Determine the [X, Y] coordinate at the center of the cell enclosing the given text.  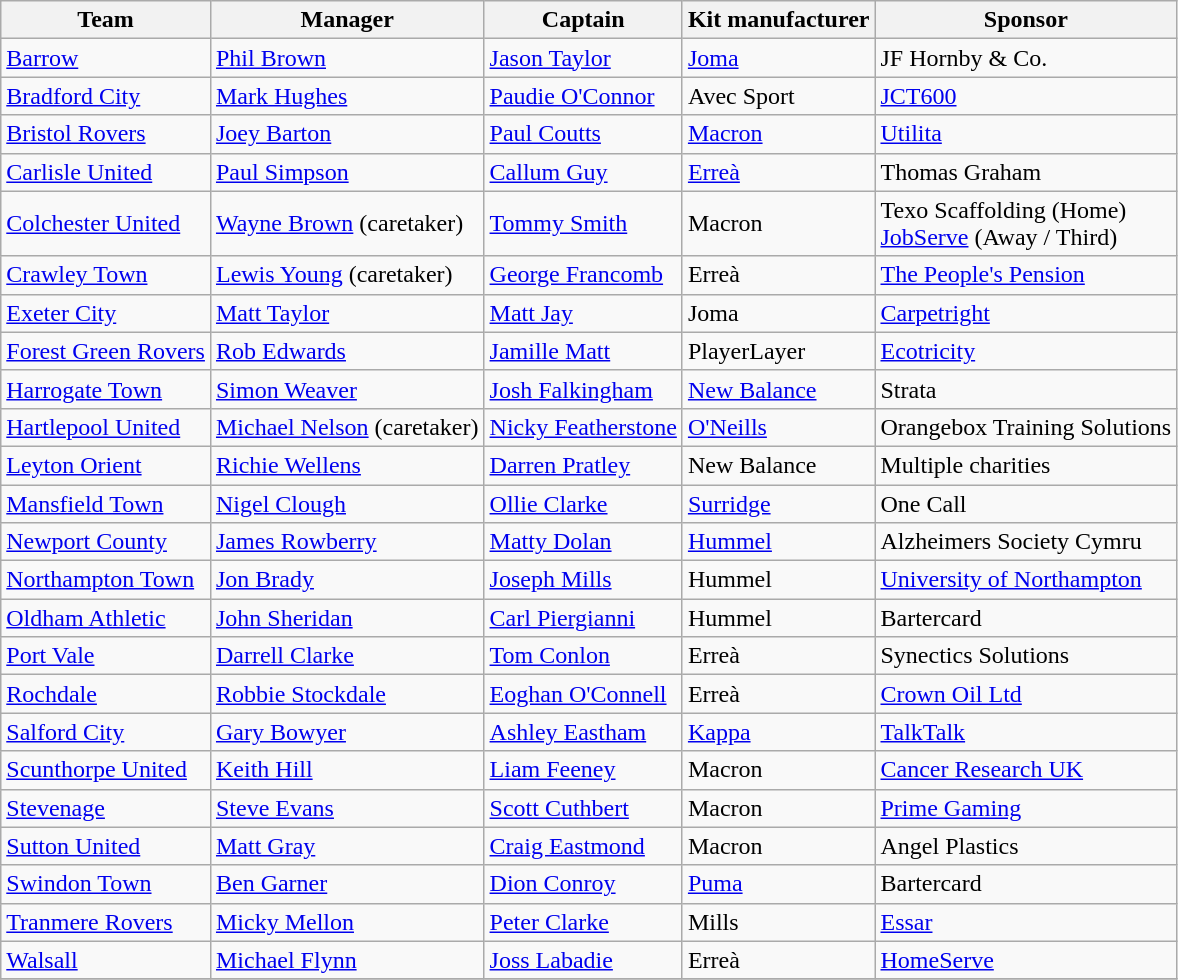
Phil Brown [347, 58]
Kit manufacturer [778, 20]
Sponsor [1026, 20]
Puma [778, 884]
Utilita [1026, 134]
Jon Brady [347, 580]
Orangebox Training Solutions [1026, 427]
Ben Garner [347, 884]
PlayerLayer [778, 351]
Darren Pratley [583, 465]
Rochdale [106, 694]
Carpetright [1026, 313]
Tommy Smith [583, 224]
Salford City [106, 732]
Swindon Town [106, 884]
Ollie Clarke [583, 503]
Robbie Stockdale [347, 694]
O'Neills [778, 427]
Forest Green Rovers [106, 351]
Dion Conroy [583, 884]
Joey Barton [347, 134]
Gary Bowyer [347, 732]
Nicky Featherstone [583, 427]
Alzheimers Society Cymru [1026, 542]
Avec Sport [778, 96]
Paul Coutts [583, 134]
Crawley Town [106, 275]
Captain [583, 20]
Tom Conlon [583, 656]
Newport County [106, 542]
Oldham Athletic [106, 618]
Jamille Matt [583, 351]
Mills [778, 922]
Nigel Clough [347, 503]
Craig Eastmond [583, 846]
Sutton United [106, 846]
Stevenage [106, 808]
Mansfield Town [106, 503]
Essar [1026, 922]
University of Northampton [1026, 580]
HomeServe [1026, 960]
Crown Oil Ltd [1026, 694]
Port Vale [106, 656]
Bradford City [106, 96]
Michael Nelson (caretaker) [347, 427]
Keith Hill [347, 770]
JF Hornby & Co. [1026, 58]
James Rowberry [347, 542]
Simon Weaver [347, 389]
Multiple charities [1026, 465]
Scott Cuthbert [583, 808]
Paudie O'Connor [583, 96]
Thomas Graham [1026, 172]
Matt Taylor [347, 313]
Barrow [106, 58]
Leyton Orient [106, 465]
Kappa [778, 732]
Callum Guy [583, 172]
Surridge [778, 503]
Angel Plastics [1026, 846]
Manager [347, 20]
Matt Gray [347, 846]
John Sheridan [347, 618]
Bristol Rovers [106, 134]
Texo Scaffolding (Home)JobServe (Away / Third) [1026, 224]
Walsall [106, 960]
One Call [1026, 503]
Strata [1026, 389]
Michael Flynn [347, 960]
Carlisle United [106, 172]
Matt Jay [583, 313]
Joss Labadie [583, 960]
Eoghan O'Connell [583, 694]
JCT600 [1026, 96]
Ashley Eastham [583, 732]
Northampton Town [106, 580]
Matty Dolan [583, 542]
Mark Hughes [347, 96]
Paul Simpson [347, 172]
Darrell Clarke [347, 656]
Team [106, 20]
Cancer Research UK [1026, 770]
Colchester United [106, 224]
Hartlepool United [106, 427]
Ecotricity [1026, 351]
Tranmere Rovers [106, 922]
Synectics Solutions [1026, 656]
Peter Clarke [583, 922]
Rob Edwards [347, 351]
Prime Gaming [1026, 808]
Scunthorpe United [106, 770]
Josh Falkingham [583, 389]
Jason Taylor [583, 58]
George Francomb [583, 275]
Carl Piergianni [583, 618]
Liam Feeney [583, 770]
Wayne Brown (caretaker) [347, 224]
Joseph Mills [583, 580]
Steve Evans [347, 808]
The People's Pension [1026, 275]
TalkTalk [1026, 732]
Lewis Young (caretaker) [347, 275]
Exeter City [106, 313]
Harrogate Town [106, 389]
Micky Mellon [347, 922]
Richie Wellens [347, 465]
